Return [x, y] of the center of cell containing provided text 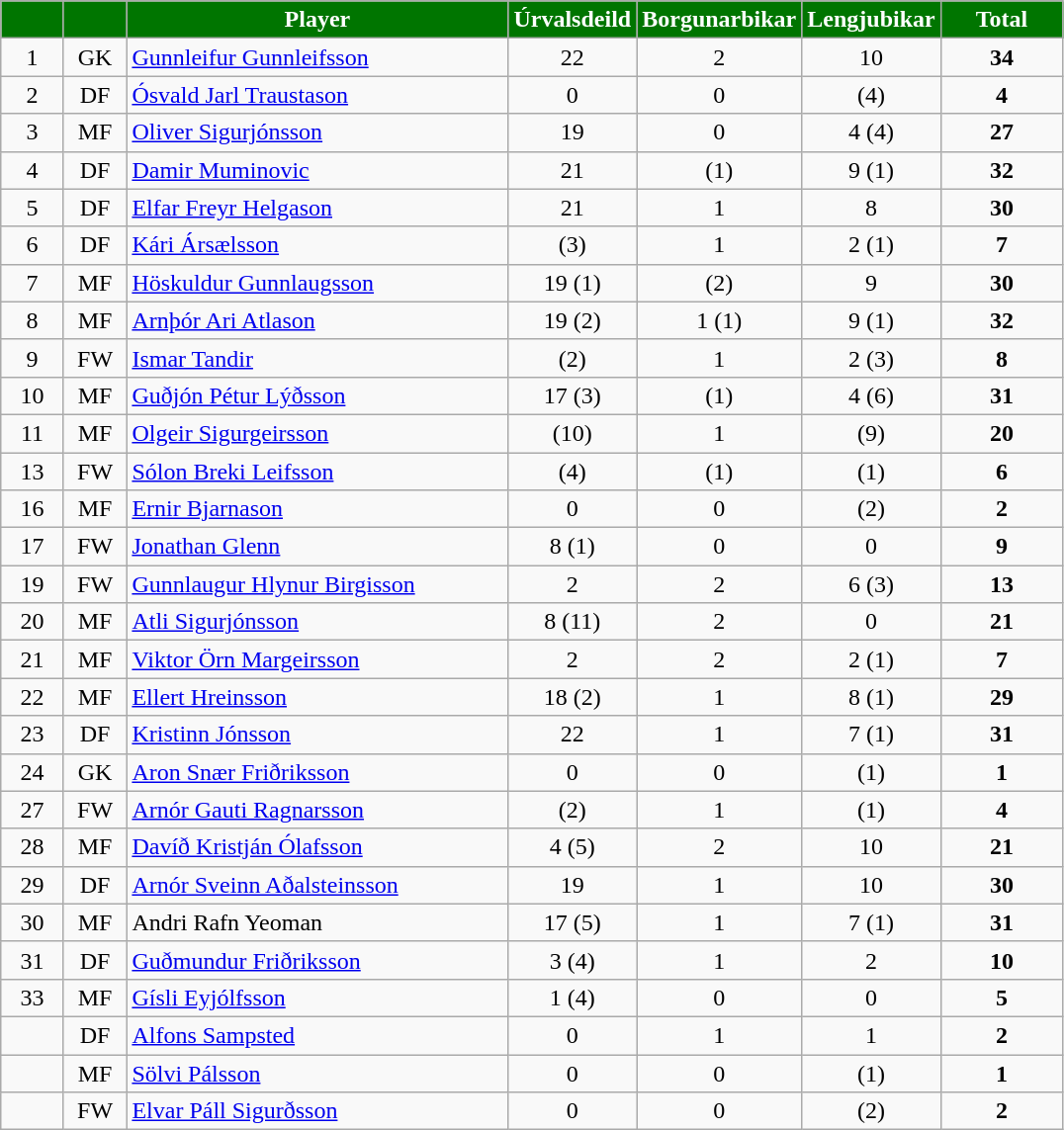
Höskuldur Gunnlaugsson [317, 283]
Olgeir Sigurgeirsson [317, 433]
Gunnleifur Gunnleifsson [317, 57]
3 (4) [573, 960]
4 (6) [871, 395]
Andri Rafn Yeoman [317, 922]
Kári Ársælsson [317, 245]
Alfons Sampsted [317, 1035]
4 (5) [573, 847]
2 (3) [871, 358]
Sólon Breki Leifsson [317, 472]
28 [33, 847]
Damir Muminovic [317, 170]
33 [33, 998]
34 [1002, 57]
16 [33, 509]
Borgunarbikar [720, 20]
(9) [871, 433]
19 (1) [573, 283]
Oliver Sigurjónsson [317, 132]
Lengjubikar [871, 20]
Arnþór Ari Atlason [317, 320]
Arnór Sveinn Aðalsteinsson [317, 885]
8 (11) [573, 622]
Elfar Freyr Helgason [317, 208]
17 (3) [573, 395]
Aron Snær Friðriksson [317, 772]
Arnór Gauti Ragnarsson [317, 810]
Elvar Páll Sigurðsson [317, 1111]
11 [33, 433]
17 [33, 547]
Kristinn Jónsson [317, 735]
24 [33, 772]
Guðjón Pétur Lýðsson [317, 395]
Guðmundur Friðriksson [317, 960]
(3) [573, 245]
Player [317, 20]
Ismar Tandir [317, 358]
Ósvald Jarl Traustason [317, 95]
1 (1) [720, 320]
Atli Sigurjónsson [317, 622]
19 (2) [573, 320]
6 (3) [871, 584]
Úrvalsdeild [573, 20]
18 (2) [573, 697]
Gísli Eyjólfsson [317, 998]
Sölvi Pálsson [317, 1073]
Ernir Bjarnason [317, 509]
23 [33, 735]
4 (4) [871, 132]
17 (5) [573, 922]
Davíð Kristján Ólafsson [317, 847]
(10) [573, 433]
Gunnlaugur Hlynur Birgisson [317, 584]
Viktor Örn Margeirsson [317, 659]
3 [33, 132]
1 (4) [573, 998]
Total [1002, 20]
Jonathan Glenn [317, 547]
Ellert Hreinsson [317, 697]
